Find where the given text appears and provide that cell's center as (X, Y) coordinate. 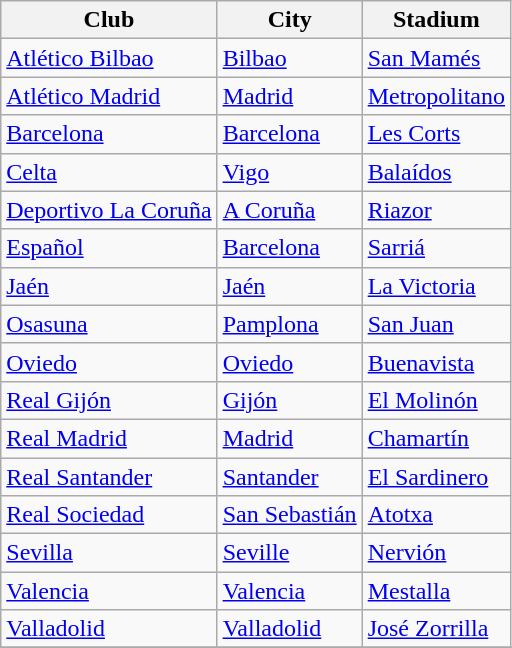
Real Santander (109, 477)
Chamartín (436, 438)
Buenavista (436, 362)
Celta (109, 172)
Balaídos (436, 172)
San Sebastián (290, 515)
Atlético Madrid (109, 96)
Les Corts (436, 134)
Real Madrid (109, 438)
Real Gijón (109, 400)
San Mamés (436, 58)
Riazor (436, 210)
Seville (290, 553)
San Juan (436, 324)
Atlético Bilbao (109, 58)
Osasuna (109, 324)
City (290, 20)
Real Sociedad (109, 515)
Metropolitano (436, 96)
Español (109, 248)
Stadium (436, 20)
Santander (290, 477)
Deportivo La Coruña (109, 210)
Bilbao (290, 58)
José Zorrilla (436, 629)
Sevilla (109, 553)
El Sardinero (436, 477)
Nervión (436, 553)
A Coruña (290, 210)
Mestalla (436, 591)
El Molinón (436, 400)
Gijón (290, 400)
Pamplona (290, 324)
Sarriá (436, 248)
Vigo (290, 172)
La Victoria (436, 286)
Atotxa (436, 515)
Club (109, 20)
